Output the [X, Y] coordinate of the center of the cell containing the given text.  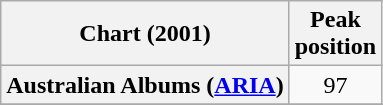
Chart (2001) [145, 34]
Australian Albums (ARIA) [145, 85]
Peakposition [335, 34]
97 [335, 85]
